Extract the [X, Y] coordinate from the center of the cell holding the provided text.  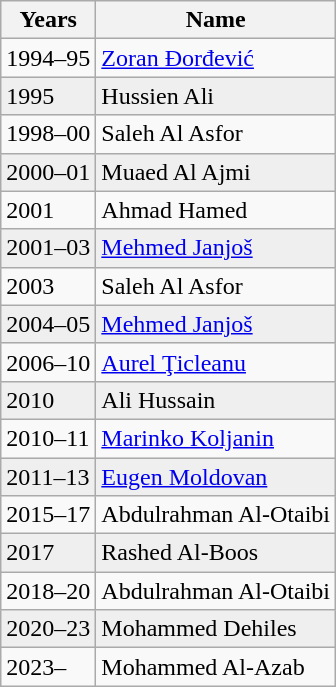
2017 [48, 553]
2010–11 [48, 438]
Name [216, 20]
1994–95 [48, 58]
2001–03 [48, 248]
Ahmad Hamed [216, 210]
Rashed Al-Boos [216, 553]
2000–01 [48, 172]
Hussien Ali [216, 96]
2006–10 [48, 362]
1998–00 [48, 134]
Zoran Đorđević [216, 58]
Mohammed Al-Azab [216, 667]
1995 [48, 96]
Mohammed Dehiles [216, 629]
2001 [48, 210]
Aurel Ţicleanu [216, 362]
2018–20 [48, 591]
2020–23 [48, 629]
Eugen Moldovan [216, 477]
2010 [48, 400]
2015–17 [48, 515]
Muaed Al Ajmi [216, 172]
Ali Hussain [216, 400]
2003 [48, 286]
2023– [48, 667]
Years [48, 20]
2004–05 [48, 324]
2011–13 [48, 477]
Marinko Koljanin [216, 438]
